Return [x, y] of the center of cell containing provided text 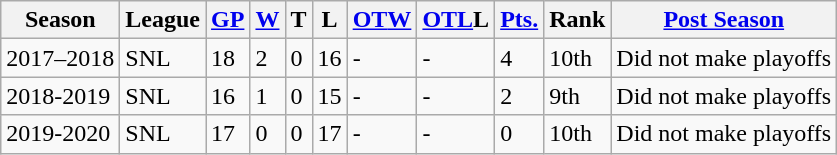
2018-2019 [60, 96]
L [330, 20]
18 [228, 58]
1 [268, 96]
4 [520, 58]
Post Season [724, 20]
OTLL [456, 20]
Pts. [520, 20]
Rank [578, 20]
2017–2018 [60, 58]
League [163, 20]
15 [330, 96]
W [268, 20]
OTW [382, 20]
2019-2020 [60, 134]
GP [228, 20]
T [298, 20]
9th [578, 96]
Season [60, 20]
